Capture the cell that displays the provided text and extract its (X, Y) central coordinate. 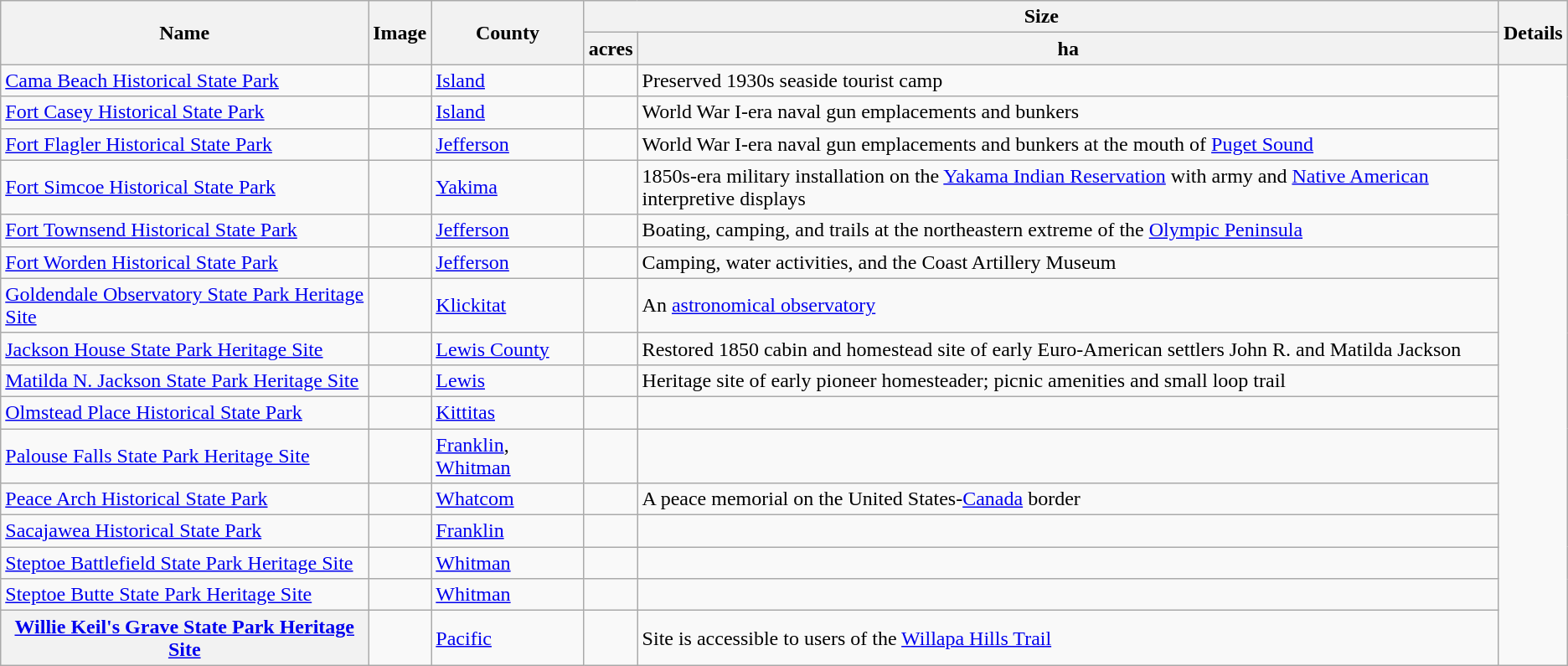
Fort Casey Historical State Park (184, 112)
Steptoe Battlefield State Park Heritage Site (184, 563)
Kittitas (508, 412)
Matilda N. Jackson State Park Heritage Site (184, 380)
County (508, 33)
ha (1068, 49)
Pacific (508, 638)
Boating, camping, and trails at the northeastern extreme of the Olympic Peninsula (1068, 230)
An astronomical observatory (1068, 305)
Heritage site of early pioneer homesteader; picnic amenities and small loop trail (1068, 380)
Jackson House State Park Heritage Site (184, 348)
Fort Worden Historical State Park (184, 262)
World War I-era naval gun emplacements and bunkers (1068, 112)
A peace memorial on the United States-Canada border (1068, 499)
Olmstead Place Historical State Park (184, 412)
acres (611, 49)
Preserved 1930s seaside tourist camp (1068, 80)
Palouse Falls State Park Heritage Site (184, 456)
World War I-era naval gun emplacements and bunkers at the mouth of Puget Sound (1068, 144)
Lewis County (508, 348)
Yakima (508, 188)
Size (1041, 17)
Whatcom (508, 499)
Steptoe Butte State Park Heritage Site (184, 595)
Name (184, 33)
Peace Arch Historical State Park (184, 499)
Image (400, 33)
Cama Beach Historical State Park (184, 80)
Willie Keil's Grave State Park Heritage Site (184, 638)
Franklin, Whitman (508, 456)
Franklin (508, 531)
Restored 1850 cabin and homestead site of early Euro-American settlers John R. and Matilda Jackson (1068, 348)
Goldendale Observatory State Park Heritage Site (184, 305)
Lewis (508, 380)
Klickitat (508, 305)
Site is accessible to users of the Willapa Hills Trail (1068, 638)
Camping, water activities, and the Coast Artillery Museum (1068, 262)
Fort Flagler Historical State Park (184, 144)
1850s-era military installation on the Yakama Indian Reservation with army and Native American interpretive displays (1068, 188)
Fort Simcoe Historical State Park (184, 188)
Fort Townsend Historical State Park (184, 230)
Details (1533, 33)
Sacajawea Historical State Park (184, 531)
